From the cell containing the given text, extract its center point as (X, Y) coordinate. 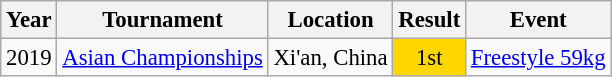
Tournament (162, 20)
Asian Championships (162, 58)
Freestyle 59kg (538, 58)
Result (430, 20)
Year (29, 20)
Location (330, 20)
2019 (29, 58)
Event (538, 20)
Xi'an, China (330, 58)
1st (430, 58)
